Determine the (x, y) coordinate at the center of the cell enclosing the given text.  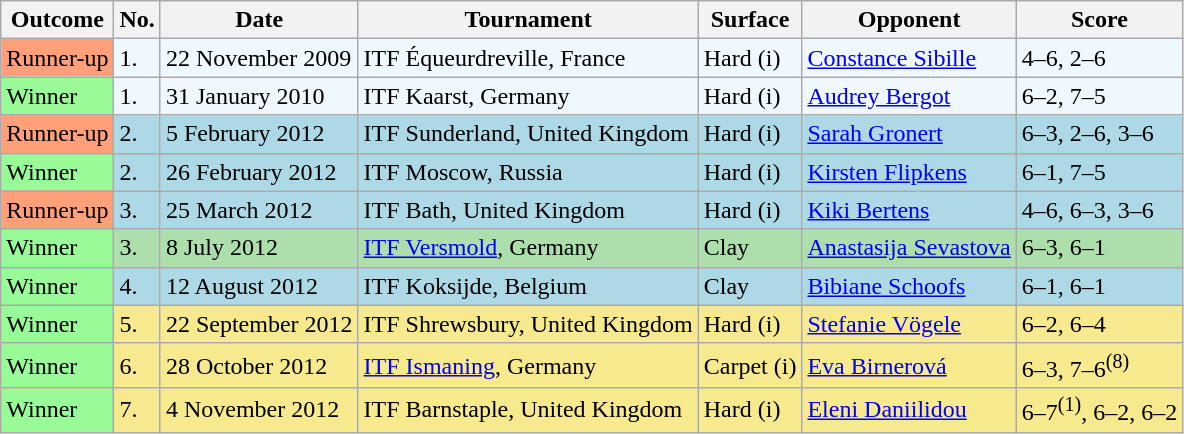
ITF Sunderland, United Kingdom (528, 134)
5. (137, 324)
26 February 2012 (259, 172)
Carpet (i) (750, 366)
Eva Birnerová (909, 366)
6–1, 6–1 (1099, 286)
6–3, 7–6(8) (1099, 366)
Stefanie Vögele (909, 324)
28 October 2012 (259, 366)
6–1, 7–5 (1099, 172)
Surface (750, 20)
31 January 2010 (259, 96)
6–2, 7–5 (1099, 96)
Eleni Daniilidou (909, 410)
Kirsten Flipkens (909, 172)
6–3, 2–6, 3–6 (1099, 134)
Date (259, 20)
22 September 2012 (259, 324)
5 February 2012 (259, 134)
ITF Bath, United Kingdom (528, 210)
Tournament (528, 20)
Bibiane Schoofs (909, 286)
Audrey Bergot (909, 96)
Sarah Gronert (909, 134)
6–3, 6–1 (1099, 248)
6–7(1), 6–2, 6–2 (1099, 410)
Score (1099, 20)
ITF Kaarst, Germany (528, 96)
4–6, 6–3, 3–6 (1099, 210)
Opponent (909, 20)
8 July 2012 (259, 248)
Anastasija Sevastova (909, 248)
No. (137, 20)
ITF Moscow, Russia (528, 172)
7. (137, 410)
22 November 2009 (259, 58)
ITF Barnstaple, United Kingdom (528, 410)
ITF Koksijde, Belgium (528, 286)
ITF Ismaning, Germany (528, 366)
25 March 2012 (259, 210)
4. (137, 286)
12 August 2012 (259, 286)
6. (137, 366)
Constance Sibille (909, 58)
4 November 2012 (259, 410)
4–6, 2–6 (1099, 58)
6–2, 6–4 (1099, 324)
Outcome (58, 20)
Kiki Bertens (909, 210)
ITF Équeurdreville, France (528, 58)
ITF Versmold, Germany (528, 248)
ITF Shrewsbury, United Kingdom (528, 324)
